Extract the [x, y] coordinate from the center of the cell holding the provided text.  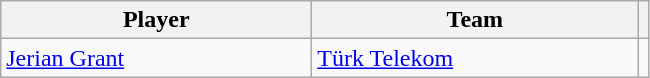
Player [156, 20]
Türk Telekom [475, 58]
Team [475, 20]
Jerian Grant [156, 58]
